Detect which cell encompasses the target text, then output its (x, y) center coordinate. 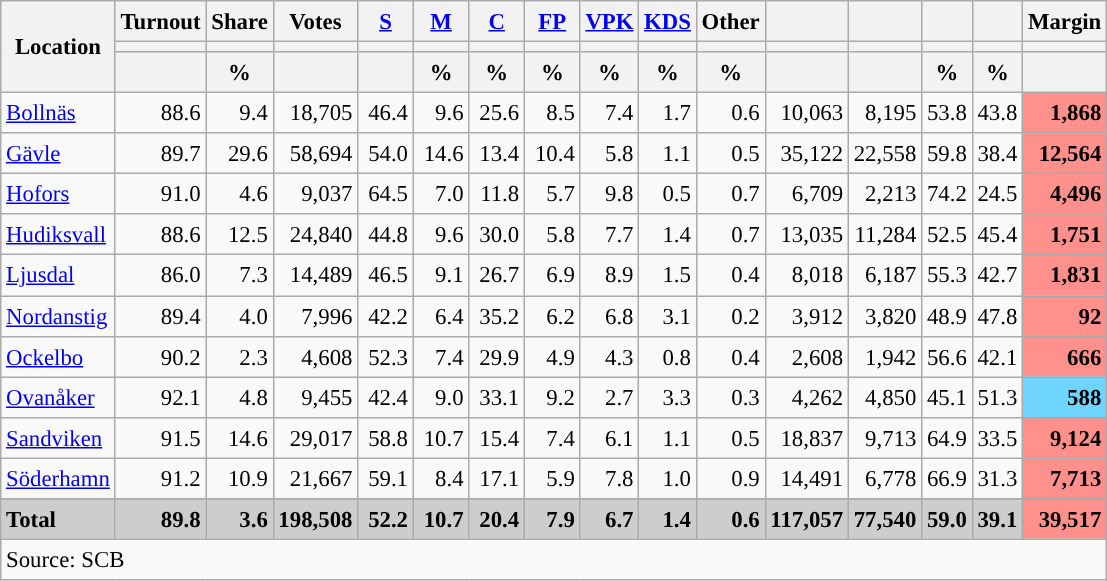
25.6 (497, 114)
Ockelbo (58, 356)
3.6 (240, 520)
35.2 (497, 316)
Margin (1065, 22)
59.1 (386, 478)
42.2 (386, 316)
FP (552, 22)
Location (58, 47)
Nordanstig (58, 316)
52.5 (947, 234)
9.1 (441, 276)
11.8 (497, 194)
Söderhamn (58, 478)
29.9 (497, 356)
29,017 (316, 438)
4,850 (884, 398)
26.7 (497, 276)
38.4 (997, 154)
6.1 (610, 438)
92 (1065, 316)
7.7 (610, 234)
Source: SCB (554, 560)
1.0 (668, 478)
89.7 (160, 154)
17.1 (497, 478)
1.7 (668, 114)
9,713 (884, 438)
18,837 (806, 438)
18,705 (316, 114)
1,831 (1065, 276)
6,709 (806, 194)
77,540 (884, 520)
24,840 (316, 234)
7.3 (240, 276)
42.4 (386, 398)
M (441, 22)
0.3 (730, 398)
198,508 (316, 520)
33.5 (997, 438)
59.8 (947, 154)
30.0 (497, 234)
92.1 (160, 398)
7,713 (1065, 478)
66.9 (947, 478)
58.8 (386, 438)
9.0 (441, 398)
7,996 (316, 316)
46.5 (386, 276)
59.0 (947, 520)
91.2 (160, 478)
8.4 (441, 478)
4.6 (240, 194)
9,455 (316, 398)
86.0 (160, 276)
51.3 (997, 398)
8.5 (552, 114)
44.8 (386, 234)
Ovanåker (58, 398)
43.8 (997, 114)
91.5 (160, 438)
6,778 (884, 478)
42.7 (997, 276)
56.6 (947, 356)
1,868 (1065, 114)
10.9 (240, 478)
89.4 (160, 316)
46.4 (386, 114)
Ljusdal (58, 276)
55.3 (947, 276)
90.2 (160, 356)
9.4 (240, 114)
6.2 (552, 316)
6.9 (552, 276)
Total (58, 520)
5.7 (552, 194)
6.8 (610, 316)
1.5 (668, 276)
35,122 (806, 154)
1,942 (884, 356)
Other (730, 22)
29.6 (240, 154)
52.3 (386, 356)
39.1 (997, 520)
13.4 (497, 154)
8.9 (610, 276)
13,035 (806, 234)
39,517 (1065, 520)
12,564 (1065, 154)
4.9 (552, 356)
74.2 (947, 194)
2.7 (610, 398)
2.3 (240, 356)
20.4 (497, 520)
6.4 (441, 316)
12.5 (240, 234)
Votes (316, 22)
8,018 (806, 276)
Gävle (58, 154)
Sandviken (58, 438)
58,694 (316, 154)
7.8 (610, 478)
6,187 (884, 276)
15.4 (497, 438)
VPK (610, 22)
5.9 (552, 478)
9.2 (552, 398)
0.9 (730, 478)
45.1 (947, 398)
C (497, 22)
1,751 (1065, 234)
89.8 (160, 520)
666 (1065, 356)
9,124 (1065, 438)
11,284 (884, 234)
24.5 (997, 194)
48.9 (947, 316)
Turnout (160, 22)
22,558 (884, 154)
3.3 (668, 398)
4,262 (806, 398)
2,213 (884, 194)
588 (1065, 398)
0.8 (668, 356)
4,496 (1065, 194)
64.5 (386, 194)
S (386, 22)
3,820 (884, 316)
91.0 (160, 194)
33.1 (497, 398)
Share (240, 22)
9,037 (316, 194)
2,608 (806, 356)
Hofors (58, 194)
Bollnäs (58, 114)
47.8 (997, 316)
64.9 (947, 438)
52.2 (386, 520)
4.0 (240, 316)
3,912 (806, 316)
9.8 (610, 194)
4.8 (240, 398)
14,489 (316, 276)
117,057 (806, 520)
10,063 (806, 114)
0.2 (730, 316)
8,195 (884, 114)
4.3 (610, 356)
3.1 (668, 316)
45.4 (997, 234)
KDS (668, 22)
10.4 (552, 154)
42.1 (997, 356)
21,667 (316, 478)
53.8 (947, 114)
14,491 (806, 478)
7.9 (552, 520)
4,608 (316, 356)
54.0 (386, 154)
31.3 (997, 478)
7.0 (441, 194)
6.7 (610, 520)
Hudiksvall (58, 234)
